Scan for the cell matching the given text and deliver its [X, Y] coordinate at center. 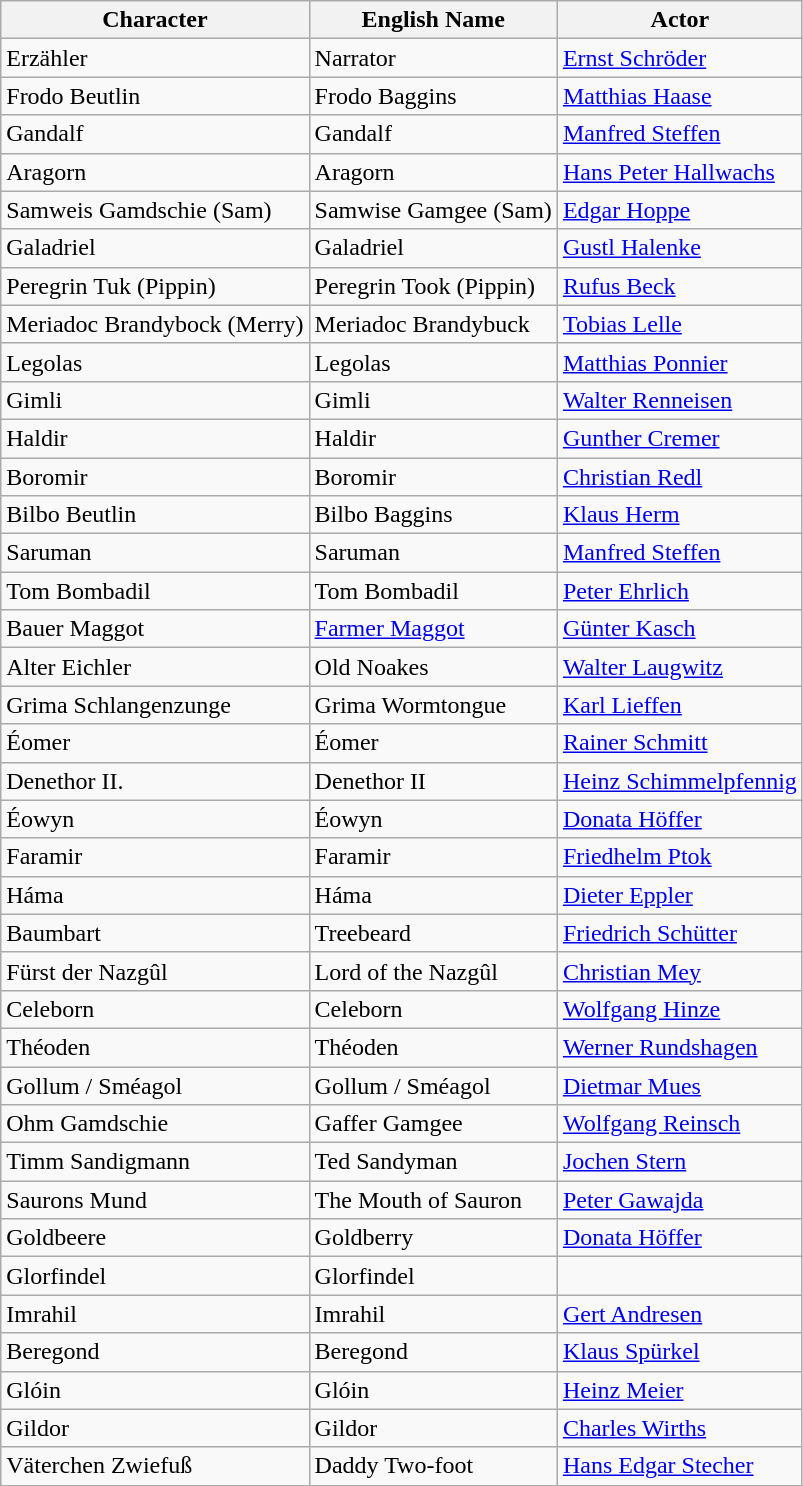
Erzähler [155, 58]
Samwise Gamgee (Sam) [433, 210]
Karl Lieffen [680, 705]
Heinz Meier [680, 1390]
Alter Eichler [155, 667]
Klaus Spürkel [680, 1352]
Bilbo Beutlin [155, 515]
Treebeard [433, 933]
Tobias Lelle [680, 324]
Samweis Gamdschie (Sam) [155, 210]
Gunther Cremer [680, 438]
Fürst der Nazgûl [155, 971]
Hans Peter Hallwachs [680, 172]
Gaffer Gamgee [433, 1124]
Friedhelm Ptok [680, 857]
Ernst Schröder [680, 58]
Goldberry [433, 1238]
Meriadoc Brandybuck [433, 324]
Christian Mey [680, 971]
Frodo Baggins [433, 96]
Hans Edgar Stecher [680, 1466]
English Name [433, 20]
Walter Laugwitz [680, 667]
Matthias Haase [680, 96]
Ted Sandyman [433, 1162]
Edgar Hoppe [680, 210]
Grima Wormtongue [433, 705]
Saurons Mund [155, 1200]
Timm Sandigmann [155, 1162]
Werner Rundshagen [680, 1047]
Bilbo Baggins [433, 515]
Grima Schlangenzunge [155, 705]
Günter Kasch [680, 629]
Daddy Two-foot [433, 1466]
Meriadoc Brandybock (Merry) [155, 324]
The Mouth of Sauron [433, 1200]
Peregrin Tuk (Pippin) [155, 286]
Bauer Maggot [155, 629]
Gustl Halenke [680, 248]
Lord of the Nazgûl [433, 971]
Peter Ehrlich [680, 591]
Old Noakes [433, 667]
Klaus Herm [680, 515]
Rufus Beck [680, 286]
Denethor II. [155, 781]
Wolfgang Hinze [680, 1009]
Rainer Schmitt [680, 743]
Väterchen Zwiefuß [155, 1466]
Christian Redl [680, 477]
Heinz Schimmelpfennig [680, 781]
Ohm Gamdschie [155, 1124]
Wolfgang Reinsch [680, 1124]
Baumbart [155, 933]
Gert Andresen [680, 1314]
Peregrin Took (Pippin) [433, 286]
Goldbeere [155, 1238]
Friedrich Schütter [680, 933]
Jochen Stern [680, 1162]
Charles Wirths [680, 1428]
Walter Renneisen [680, 400]
Dieter Eppler [680, 895]
Frodo Beutlin [155, 96]
Denethor II [433, 781]
Actor [680, 20]
Dietmar Mues [680, 1085]
Peter Gawajda [680, 1200]
Matthias Ponnier [680, 362]
Character [155, 20]
Farmer Maggot [433, 629]
Narrator [433, 58]
